Locate the cell with the specified text and output its [x, y] center coordinate. 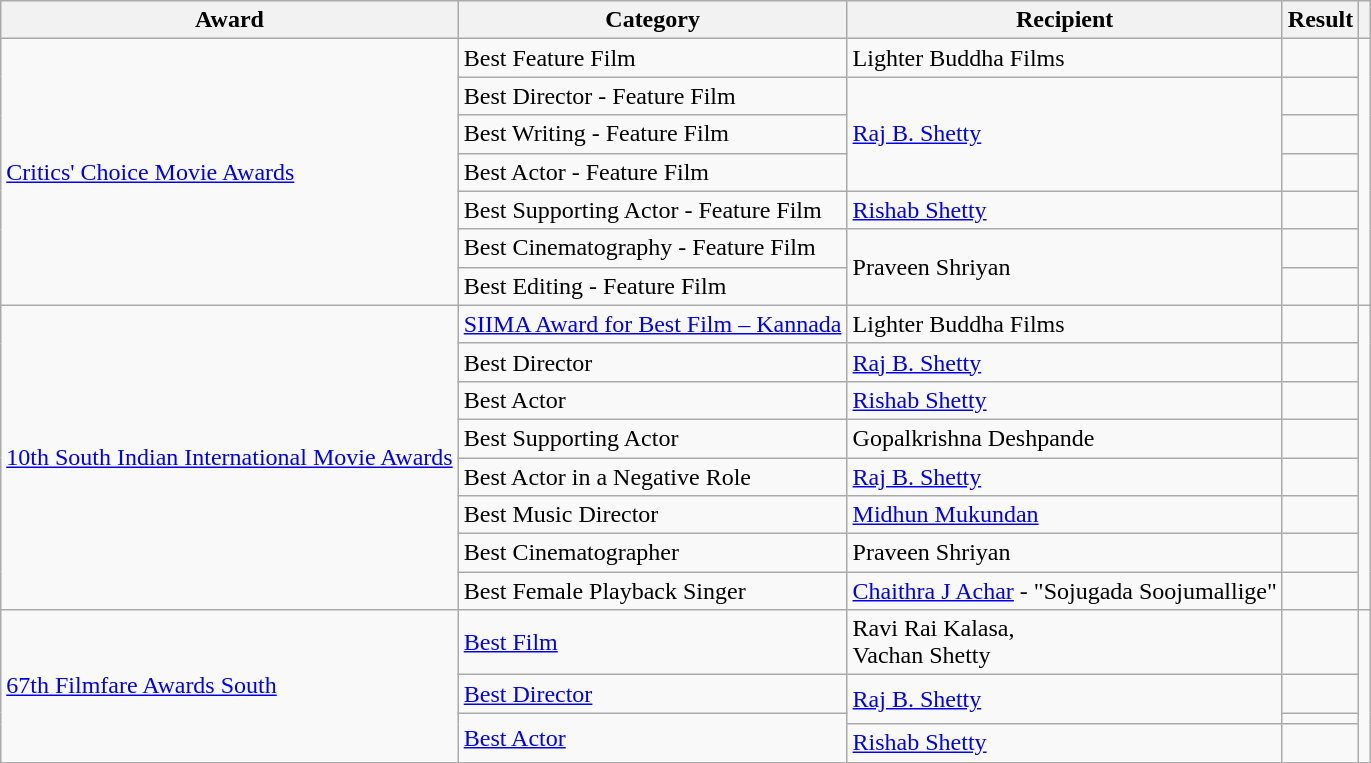
Best Music Director [652, 515]
Best Cinematography - Feature Film [652, 248]
Critics' Choice Movie Awards [230, 172]
Gopalkrishna Deshpande [1064, 438]
Best Actor - Feature Film [652, 172]
Best Feature Film [652, 58]
Category [652, 20]
SIIMA Award for Best Film – Kannada [652, 324]
10th South Indian International Movie Awards [230, 457]
Midhun Mukundan [1064, 515]
Best Director - Feature Film [652, 96]
Best Film [652, 642]
Best Writing - Feature Film [652, 134]
Ravi Rai Kalasa,Vachan Shetty [1064, 642]
Best Supporting Actor - Feature Film [652, 210]
67th Filmfare Awards South [230, 686]
Best Female Playback Singer [652, 591]
Best Editing - Feature Film [652, 286]
Best Actor in a Negative Role [652, 477]
Best Cinematographer [652, 553]
Chaithra J Achar - "Sojugada Soojumallige" [1064, 591]
Award [230, 20]
Recipient [1064, 20]
Best Supporting Actor [652, 438]
Result [1320, 20]
